Extract the [x, y] coordinate from the center of the cell holding the provided text.  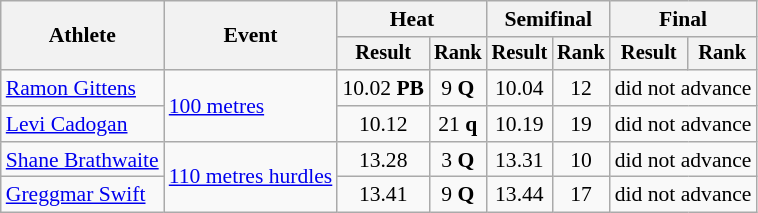
Ramon Gittens [82, 88]
Final [684, 19]
10.02 PB [383, 88]
Levi Cadogan [82, 124]
10.19 [520, 124]
Event [251, 36]
12 [581, 88]
3 Q [458, 160]
21 q [458, 124]
Heat [412, 19]
Semifinal [548, 19]
Greggmar Swift [82, 195]
10 [581, 160]
Shane Brathwaite [82, 160]
Athlete [82, 36]
19 [581, 124]
100 metres [251, 106]
13.41 [383, 195]
13.28 [383, 160]
10.12 [383, 124]
10.04 [520, 88]
110 metres hurdles [251, 178]
13.31 [520, 160]
17 [581, 195]
13.44 [520, 195]
